Detect which cell encompasses the target text, then output its [x, y] center coordinate. 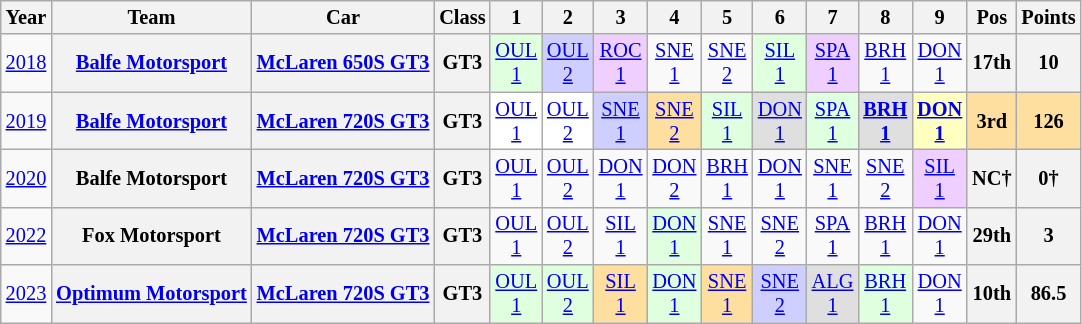
Optimum Motorsport [152, 294]
NC† [992, 178]
17th [992, 63]
Fox Motorsport [152, 236]
7 [833, 17]
Team [152, 17]
1 [516, 17]
9 [940, 17]
Pos [992, 17]
Points [1048, 17]
2018 [26, 63]
4 [674, 17]
Year [26, 17]
86.5 [1048, 294]
ALG1 [833, 294]
McLaren 650S GT3 [344, 63]
2023 [26, 294]
DON2 [674, 178]
126 [1048, 121]
6 [780, 17]
2020 [26, 178]
ROC1 [621, 63]
29th [992, 236]
8 [885, 17]
10 [1048, 63]
2022 [26, 236]
3rd [992, 121]
5 [727, 17]
2 [568, 17]
2019 [26, 121]
10th [992, 294]
Car [344, 17]
0† [1048, 178]
Class [462, 17]
